Locate the cell with the specified text and output its (X, Y) center coordinate. 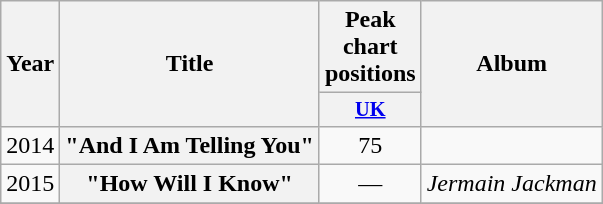
Album (512, 64)
2014 (30, 145)
"And I Am Telling You" (190, 145)
Title (190, 64)
Year (30, 64)
75 (370, 145)
UK (370, 110)
— (370, 184)
Jermain Jackman (512, 184)
"How Will I Know" (190, 184)
2015 (30, 184)
Peak chart positions (370, 47)
